Locate the cell with the specified text and output its (x, y) center coordinate. 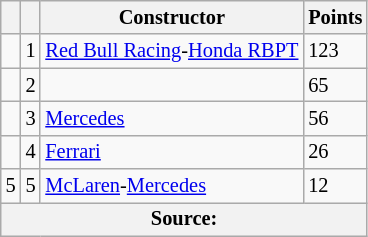
1 (31, 51)
Ferrari (172, 152)
65 (335, 85)
Mercedes (172, 118)
3 (31, 118)
Points (335, 17)
Constructor (172, 17)
12 (335, 186)
Source: (184, 219)
2 (31, 85)
Red Bull Racing-Honda RBPT (172, 51)
56 (335, 118)
123 (335, 51)
McLaren-Mercedes (172, 186)
4 (31, 152)
26 (335, 152)
